Determine the [x, y] coordinate at the center of the cell enclosing the given text.  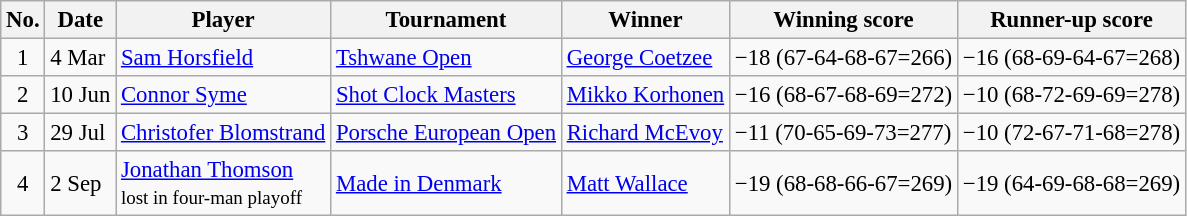
Player [224, 20]
Porsche European Open [446, 133]
Made in Denmark [446, 184]
George Coetzee [645, 58]
Date [80, 20]
−19 (68-68-66-67=269) [843, 184]
2 [23, 95]
Winning score [843, 20]
Shot Clock Masters [446, 95]
Mikko Korhonen [645, 95]
No. [23, 20]
−18 (67-64-68-67=266) [843, 58]
1 [23, 58]
Tshwane Open [446, 58]
2 Sep [80, 184]
Richard McEvoy [645, 133]
−11 (70-65-69-73=277) [843, 133]
4 Mar [80, 58]
Tournament [446, 20]
Jonathan Thomsonlost in four-man playoff [224, 184]
3 [23, 133]
10 Jun [80, 95]
Sam Horsfield [224, 58]
−19 (64-69-68-68=269) [1071, 184]
Runner-up score [1071, 20]
29 Jul [80, 133]
−10 (68-72-69-69=278) [1071, 95]
−16 (68-69-64-67=268) [1071, 58]
−16 (68-67-68-69=272) [843, 95]
Christofer Blomstrand [224, 133]
Winner [645, 20]
Connor Syme [224, 95]
Matt Wallace [645, 184]
4 [23, 184]
−10 (72-67-71-68=278) [1071, 133]
